Return (X, Y) of the center of cell containing provided text 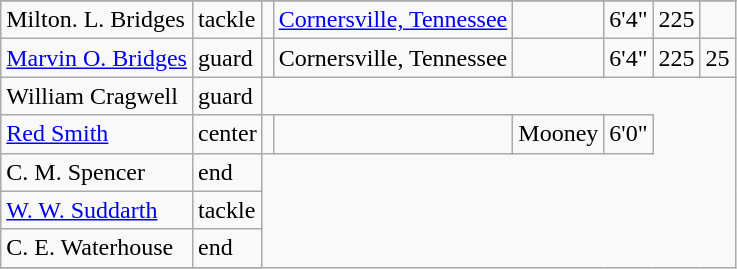
Mooney (558, 134)
Marvin O. Bridges (97, 58)
25 (718, 58)
center (227, 134)
W. W. Suddarth (97, 210)
C. M. Spencer (97, 172)
Milton. L. Bridges (97, 20)
William Cragwell (97, 96)
Red Smith (97, 134)
6'0" (628, 134)
C. E. Waterhouse (97, 248)
